Identify which cell holds the provided text, then report its [X, Y] central coordinate. 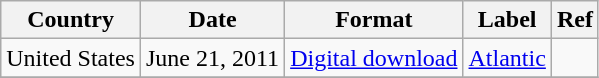
Label [507, 20]
United States [71, 58]
Ref [574, 20]
Format [374, 20]
Digital download [374, 58]
Country [71, 20]
Date [212, 20]
Atlantic [507, 58]
June 21, 2011 [212, 58]
